Identify which cell holds the provided text, then report its [X, Y] central coordinate. 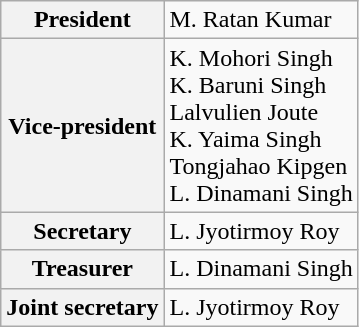
Secretary [82, 231]
M. Ratan Kumar [261, 20]
Vice-president [82, 126]
K. Mohori Singh K. Baruni Singh Lalvulien Joute K. Yaima Singh Tongjahao Kipgen L. Dinamani Singh [261, 126]
L. Dinamani Singh [261, 269]
President [82, 20]
Joint secretary [82, 307]
Treasurer [82, 269]
